Detect which cell encompasses the target text, then output its (X, Y) center coordinate. 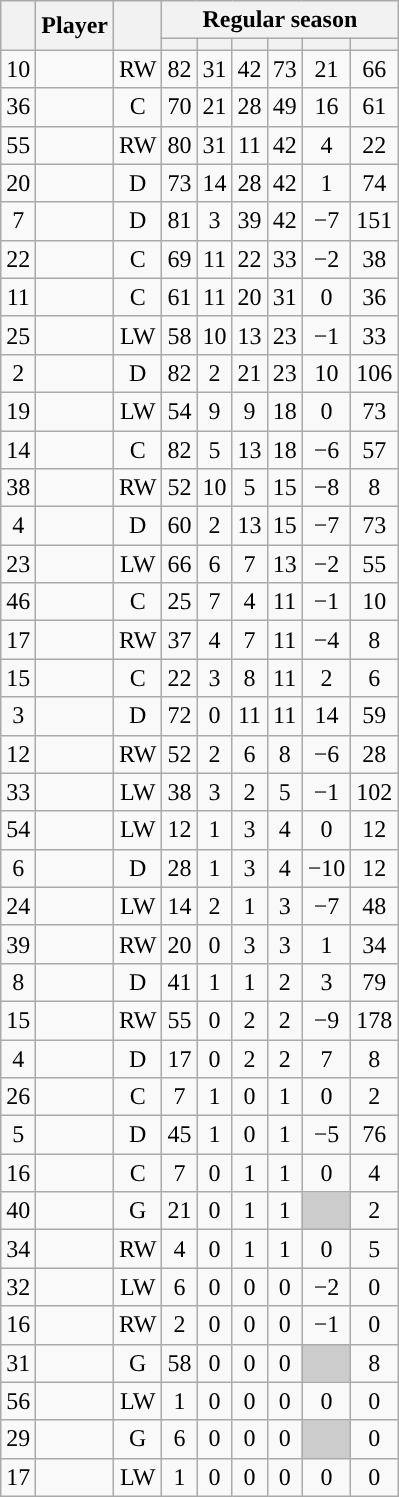
−4 (326, 640)
74 (374, 183)
−8 (326, 488)
57 (374, 449)
59 (374, 716)
72 (180, 716)
80 (180, 145)
26 (18, 1097)
Player (75, 26)
37 (180, 640)
76 (374, 1135)
29 (18, 1439)
−5 (326, 1135)
Regular season (280, 20)
106 (374, 373)
48 (374, 906)
−10 (326, 868)
24 (18, 906)
81 (180, 221)
−9 (326, 1020)
70 (180, 107)
40 (18, 1211)
79 (374, 982)
102 (374, 792)
178 (374, 1020)
49 (284, 107)
19 (18, 411)
41 (180, 982)
46 (18, 602)
32 (18, 1287)
151 (374, 221)
60 (180, 526)
69 (180, 259)
45 (180, 1135)
56 (18, 1401)
